For the text-containing cell, return its midpoint in [X, Y] coordinate format. 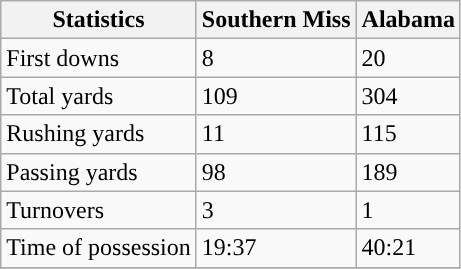
304 [408, 96]
115 [408, 134]
Total yards [99, 96]
40:21 [408, 248]
189 [408, 172]
Passing yards [99, 172]
1 [408, 210]
109 [276, 96]
20 [408, 58]
First downs [99, 58]
3 [276, 210]
11 [276, 134]
Statistics [99, 20]
Turnovers [99, 210]
19:37 [276, 248]
98 [276, 172]
Rushing yards [99, 134]
8 [276, 58]
Time of possession [99, 248]
Alabama [408, 20]
Southern Miss [276, 20]
